Extract the (x, y) coordinate from the center of the cell holding the provided text.  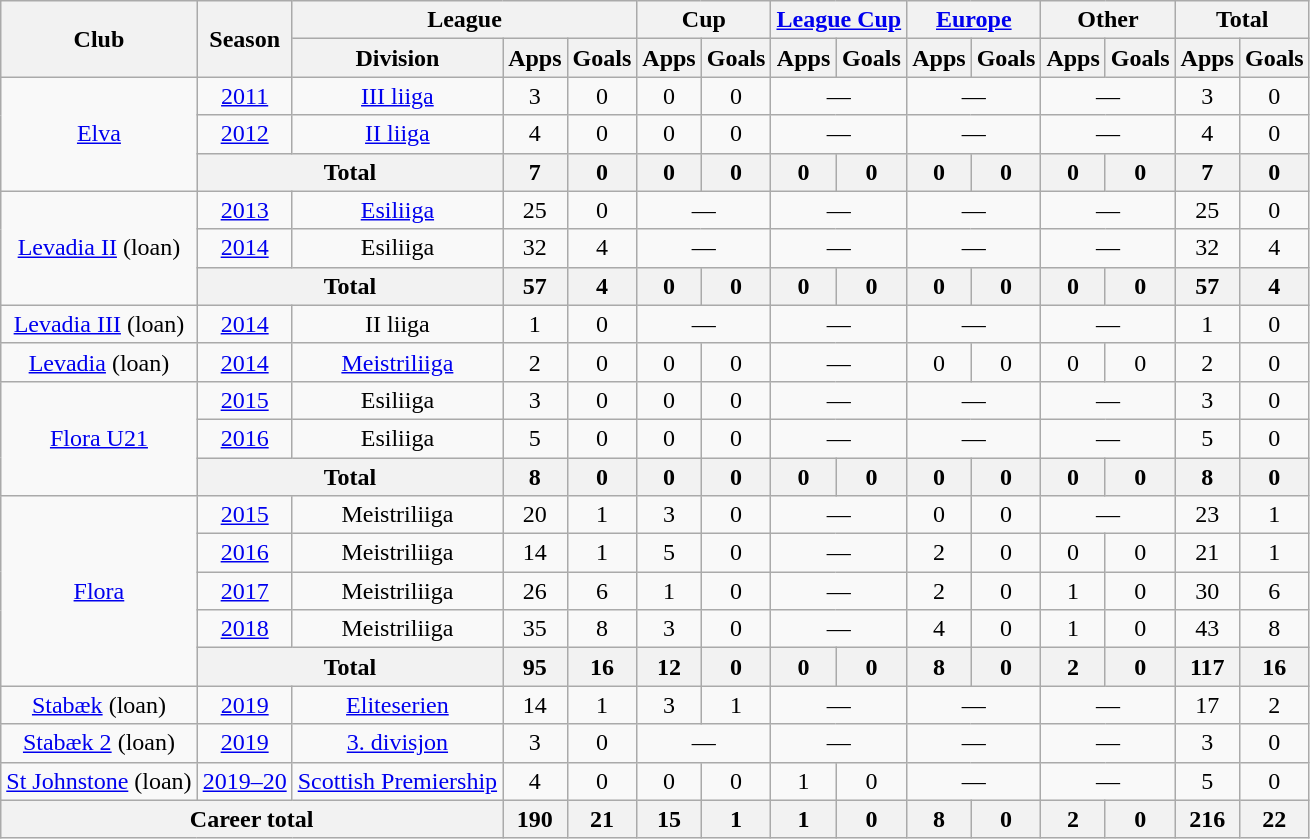
2013 (244, 210)
Flora (99, 591)
23 (1207, 515)
Scottish Premiership (397, 781)
III liiga (397, 96)
Division (397, 58)
Levadia (loan) (99, 362)
30 (1207, 591)
Other (1108, 20)
12 (669, 667)
117 (1207, 667)
22 (1274, 819)
26 (535, 591)
2011 (244, 96)
43 (1207, 629)
Stabæk 2 (loan) (99, 743)
2017 (244, 591)
Levadia III (loan) (99, 324)
Elva (99, 134)
League Cup (839, 20)
35 (535, 629)
St Johnstone (loan) (99, 781)
95 (535, 667)
Flora U21 (99, 438)
2012 (244, 134)
Stabæk (loan) (99, 705)
20 (535, 515)
2019–20 (244, 781)
190 (535, 819)
216 (1207, 819)
Season (244, 39)
Cup (704, 20)
Eliteserien (397, 705)
League (464, 20)
Europe (974, 20)
2018 (244, 629)
17 (1207, 705)
Career total (252, 819)
3. divisjon (397, 743)
15 (669, 819)
Club (99, 39)
Levadia II (loan) (99, 248)
